Find where the given text appears and provide that cell's center as [x, y] coordinate. 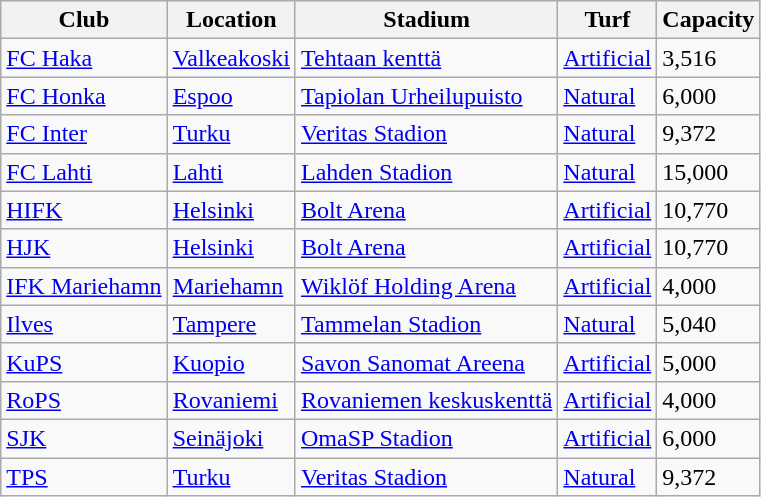
Valkeakoski [231, 58]
Turf [608, 20]
HJK [84, 248]
SJK [84, 438]
RoPS [84, 400]
Club [84, 20]
KuPS [84, 362]
Mariehamn [231, 286]
Lahti [231, 172]
15,000 [708, 172]
5,000 [708, 362]
Tammelan Stadion [426, 324]
IFK Mariehamn [84, 286]
FC Lahti [84, 172]
3,516 [708, 58]
HIFK [84, 210]
Stadium [426, 20]
FC Haka [84, 58]
Tampere [231, 324]
FC Honka [84, 96]
5,040 [708, 324]
Tehtaan kenttä [426, 58]
Espoo [231, 96]
Lahden Stadion [426, 172]
Rovaniemen keskuskenttä [426, 400]
Tapiolan Urheilupuisto [426, 96]
Capacity [708, 20]
Seinäjoki [231, 438]
Kuopio [231, 362]
Wiklöf Holding Arena [426, 286]
OmaSP Stadion [426, 438]
TPS [84, 477]
FC Inter [84, 134]
Rovaniemi [231, 400]
Savon Sanomat Areena [426, 362]
Ilves [84, 324]
Location [231, 20]
